Locate the cell with the specified text and output its (X, Y) center coordinate. 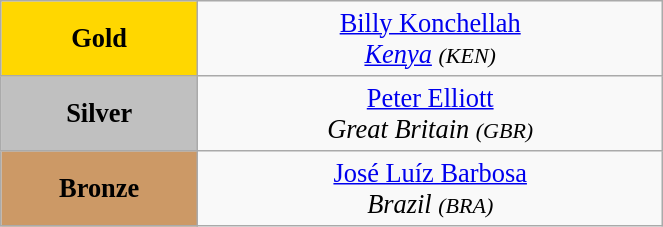
Gold (100, 38)
José Luíz BarbosaBrazil (BRA) (430, 188)
Billy KonchellahKenya (KEN) (430, 38)
Bronze (100, 188)
Peter ElliottGreat Britain (GBR) (430, 112)
Silver (100, 112)
